Search for the cell housing the specified text and yield its [X, Y] center coordinate. 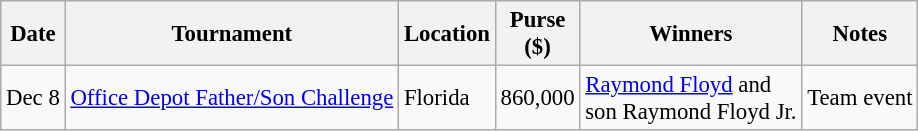
Winners [691, 34]
Date [33, 34]
Raymond Floyd andson Raymond Floyd Jr. [691, 98]
Notes [860, 34]
Team event [860, 98]
Tournament [232, 34]
Location [448, 34]
Florida [448, 98]
860,000 [538, 98]
Office Depot Father/Son Challenge [232, 98]
Purse($) [538, 34]
Dec 8 [33, 98]
